Return [x, y] of the center of cell containing provided text 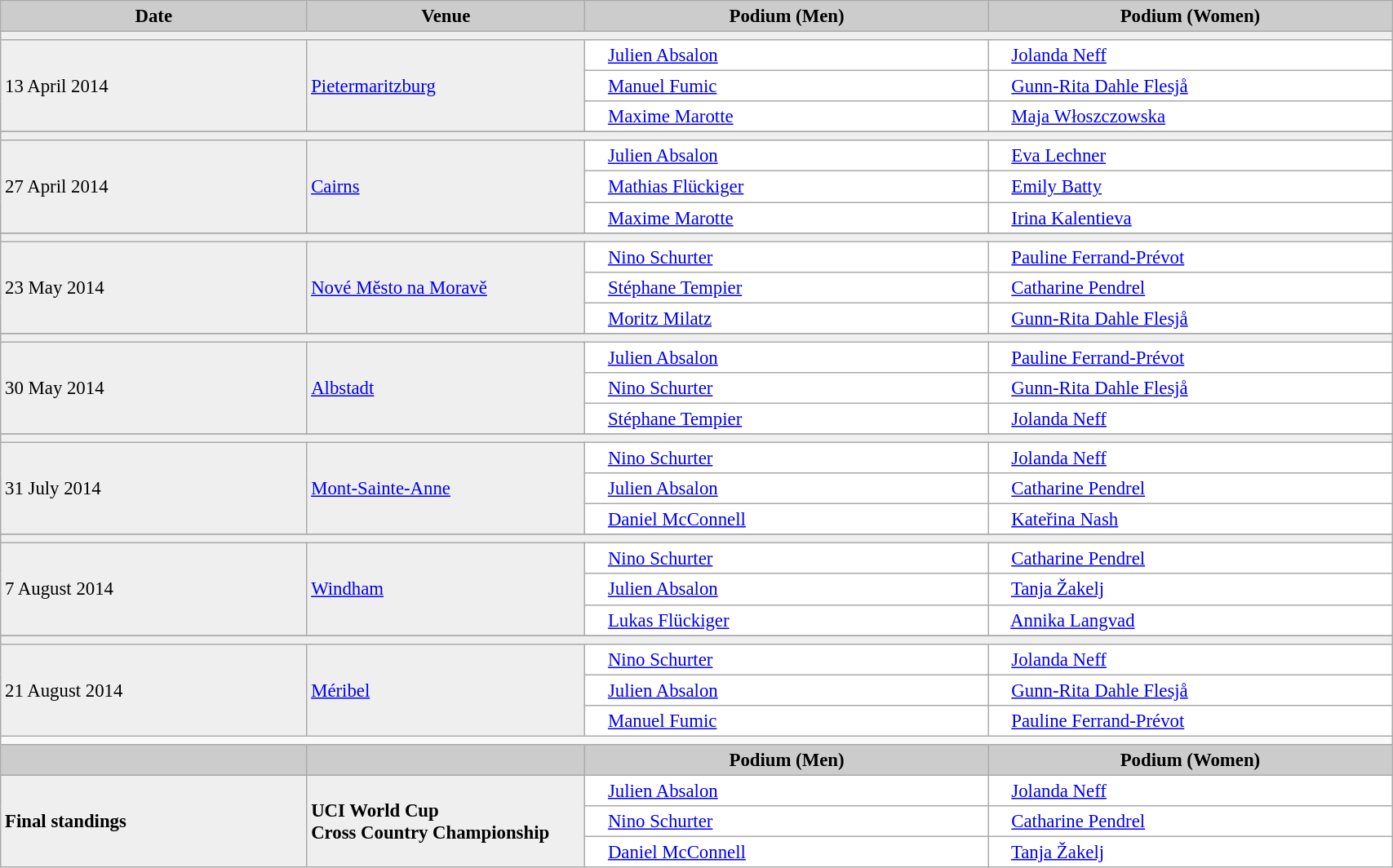
Final standings [153, 821]
Nové Město na Moravě [446, 287]
23 May 2014 [153, 287]
21 August 2014 [153, 690]
Kateřina Nash [1190, 520]
Cairns [446, 186]
Pietermaritzburg [446, 86]
Mont-Sainte-Anne [446, 489]
Eva Lechner [1190, 156]
30 May 2014 [153, 388]
Date [153, 16]
Emily Batty [1190, 187]
Annika Langvad [1190, 620]
31 July 2014 [153, 489]
Albstadt [446, 388]
Lukas Flückiger [787, 620]
Irina Kalentieva [1190, 218]
Maja Włoszczowska [1190, 117]
UCI World Cup Cross Country Championship [446, 821]
Venue [446, 16]
Mathias Flückiger [787, 187]
7 August 2014 [153, 589]
Windham [446, 589]
Moritz Milatz [787, 318]
13 April 2014 [153, 86]
27 April 2014 [153, 186]
Méribel [446, 690]
